Determine the [X, Y] coordinate at the center of the cell enclosing the given text.  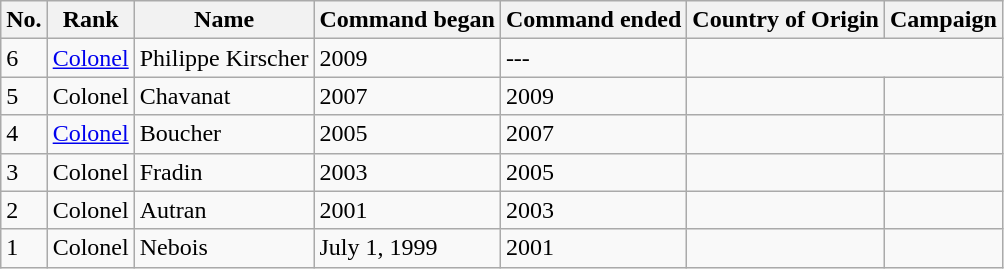
Fradin [224, 172]
Rank [90, 20]
Campaign [944, 20]
Command began [407, 20]
--- [593, 58]
1 [24, 248]
5 [24, 96]
Name [224, 20]
3 [24, 172]
6 [24, 58]
Nebois [224, 248]
2 [24, 210]
July 1, 1999 [407, 248]
No. [24, 20]
Autran [224, 210]
4 [24, 134]
Boucher [224, 134]
Country of Origin [786, 20]
Command ended [593, 20]
Chavanat [224, 96]
Philippe Kirscher [224, 58]
